Capture the cell that displays the provided text and extract its (x, y) central coordinate. 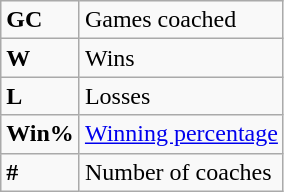
Winning percentage (181, 134)
Win% (40, 134)
# (40, 172)
Number of coaches (181, 172)
L (40, 96)
GC (40, 20)
Games coached (181, 20)
Losses (181, 96)
Wins (181, 58)
W (40, 58)
